Return (X, Y) of the center of cell containing provided text 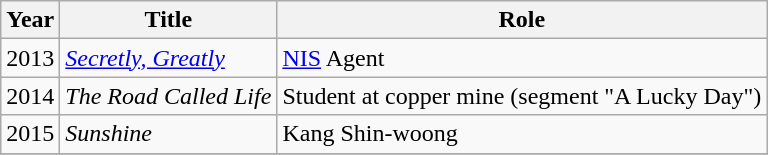
Year (30, 20)
Kang Shin-woong (522, 134)
Student at copper mine (segment "A Lucky Day") (522, 96)
2014 (30, 96)
Role (522, 20)
Sunshine (168, 134)
2013 (30, 58)
The Road Called Life (168, 96)
Secretly, Greatly (168, 58)
NIS Agent (522, 58)
Title (168, 20)
2015 (30, 134)
